Scan for the cell matching the given text and deliver its [x, y] coordinate at center. 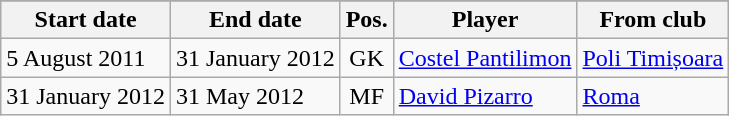
5 August 2011 [86, 58]
31 May 2012 [255, 96]
Start date [86, 20]
Roma [653, 96]
David Pizarro [485, 96]
Costel Pantilimon [485, 58]
MF [366, 96]
GK [366, 58]
Poli Timișoara [653, 58]
From club [653, 20]
Player [485, 20]
Pos. [366, 20]
End date [255, 20]
